Capture the cell that displays the provided text and extract its [X, Y] central coordinate. 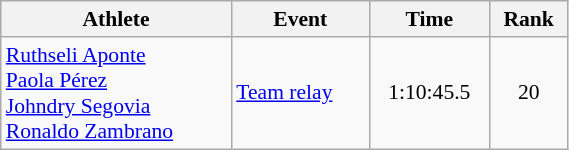
Rank [528, 19]
Ruthseli Aponte Paola PérezJohndry Segovia Ronaldo Zambrano [116, 93]
1:10:45.5 [429, 93]
Event [300, 19]
Time [429, 19]
Team relay [300, 93]
20 [528, 93]
Athlete [116, 19]
